Extract the [X, Y] coordinate from the center of the cell holding the provided text.  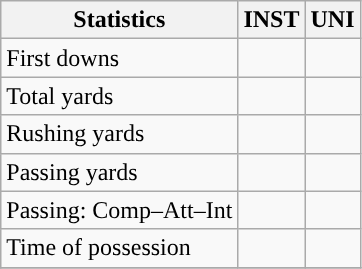
Statistics [120, 20]
INST [272, 20]
Time of possession [120, 248]
Passing yards [120, 172]
Rushing yards [120, 134]
UNI [332, 20]
First downs [120, 58]
Passing: Comp–Att–Int [120, 210]
Total yards [120, 96]
